Scan for the cell matching the given text and deliver its (x, y) coordinate at center. 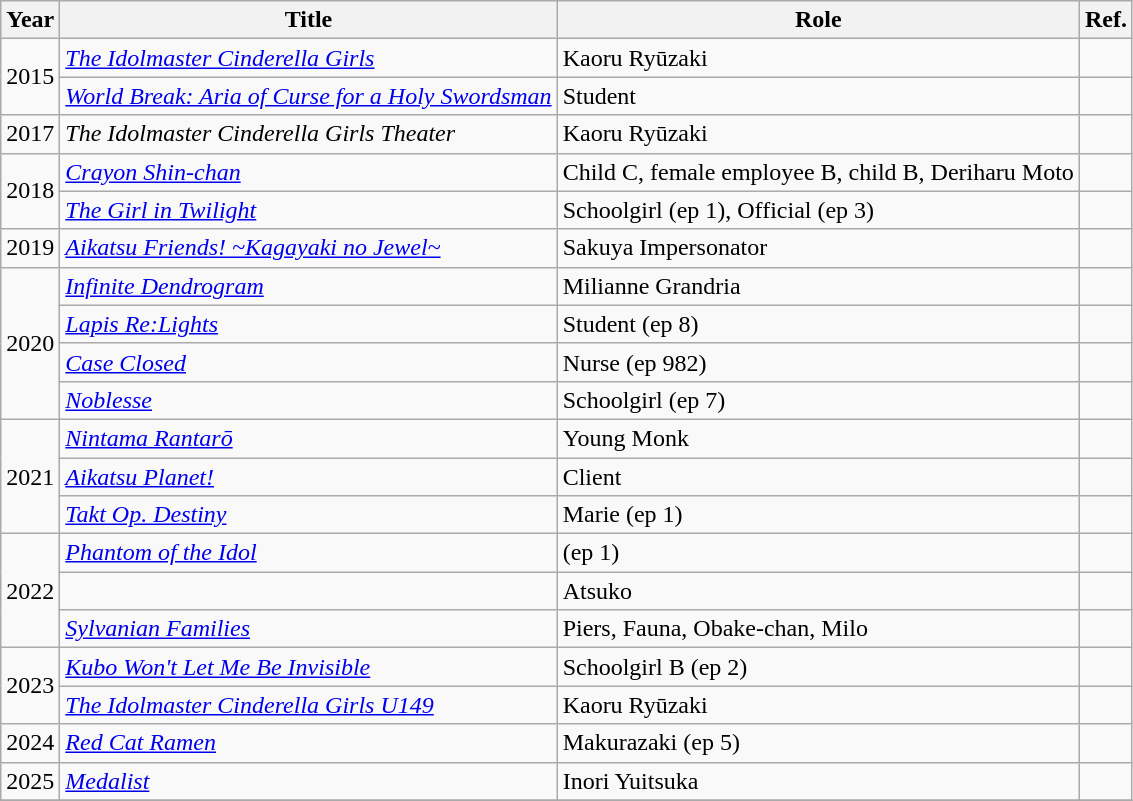
Title (308, 20)
Child C, female employee B, child B, Deriharu Moto (818, 172)
Milianne Grandria (818, 286)
2017 (30, 134)
Medalist (308, 781)
Student (ep 8) (818, 324)
2021 (30, 476)
Atsuko (818, 591)
Sylvanian Families (308, 629)
Kubo Won't Let Me Be Invisible (308, 667)
2018 (30, 191)
Marie (ep 1) (818, 515)
Schoolgirl (ep 1), Official (ep 3) (818, 210)
Schoolgirl (ep 7) (818, 400)
2023 (30, 686)
Student (818, 96)
Phantom of the Idol (308, 553)
Crayon Shin-chan (308, 172)
The Girl in Twilight (308, 210)
Aikatsu Friends! ~Kagayaki no Jewel~ (308, 248)
2022 (30, 591)
Red Cat Ramen (308, 743)
2020 (30, 343)
2019 (30, 248)
Aikatsu Planet! (308, 477)
Piers, Fauna, Obake-chan, Milo (818, 629)
Nurse (ep 982) (818, 362)
Inori Yuitsuka (818, 781)
The Idolmaster Cinderella Girls (308, 58)
Young Monk (818, 438)
The Idolmaster Cinderella Girls Theater (308, 134)
Makurazaki (ep 5) (818, 743)
Case Closed (308, 362)
Sakuya Impersonator (818, 248)
2015 (30, 77)
Ref. (1106, 20)
Role (818, 20)
World Break: Aria of Curse for a Holy Swordsman (308, 96)
Infinite Dendrogram (308, 286)
Takt Op. Destiny (308, 515)
Year (30, 20)
Client (818, 477)
Noblesse (308, 400)
2024 (30, 743)
(ep 1) (818, 553)
Lapis Re:Lights (308, 324)
2025 (30, 781)
Schoolgirl B (ep 2) (818, 667)
The Idolmaster Cinderella Girls U149 (308, 705)
Nintama Rantarō (308, 438)
